For the text-containing cell, return its midpoint in [x, y] coordinate format. 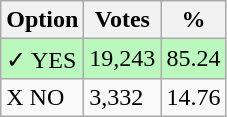
85.24 [194, 59]
3,332 [122, 97]
19,243 [122, 59]
✓ YES [42, 59]
Votes [122, 20]
X NO [42, 97]
14.76 [194, 97]
% [194, 20]
Option [42, 20]
